Return the [x, y] coordinate for the center point of the cell that contains the specified text.  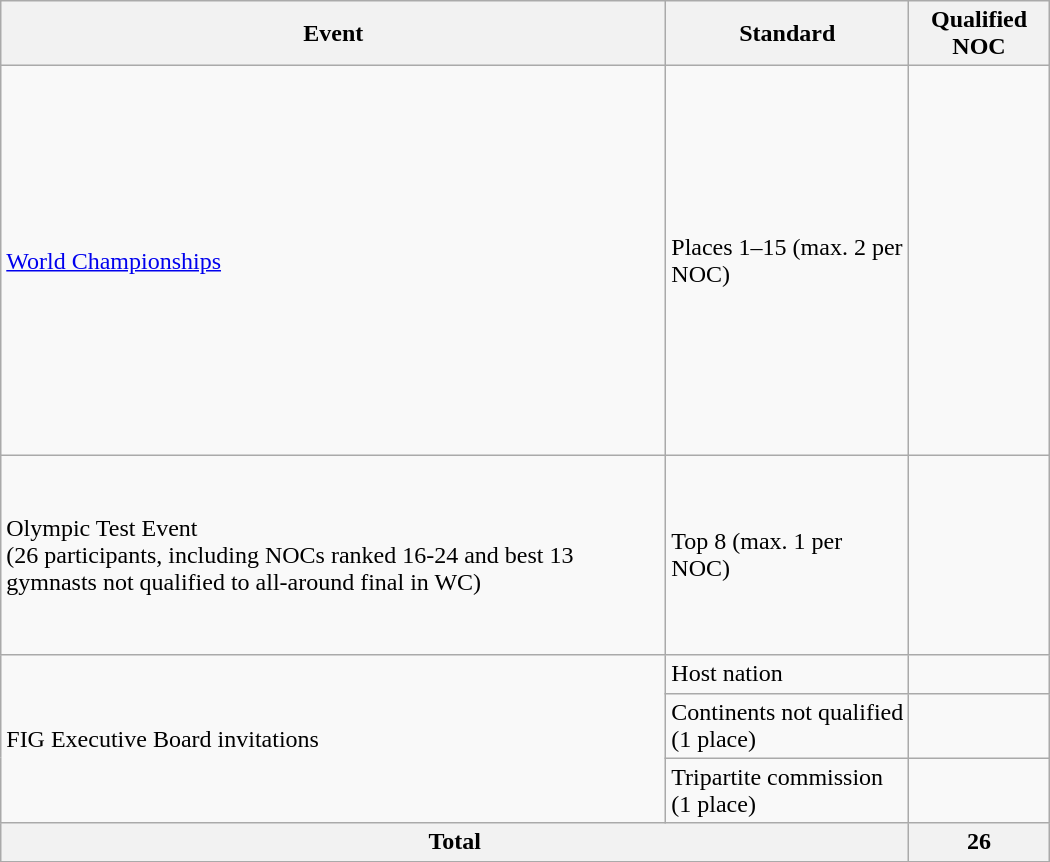
FIG Executive Board invitations [334, 739]
Event [334, 34]
Olympic Test Event(26 participants, including NOCs ranked 16-24 and best 13 gymnasts not qualified to all-around final in WC) [334, 555]
26 [979, 842]
Qualified NOC [979, 34]
Top 8 (max. 1 per NOC) [788, 555]
Places 1–15 (max. 2 per NOC) [788, 260]
Tripartite commission (1 place) [788, 790]
World Championships [334, 260]
Standard [788, 34]
Total [455, 842]
Continents not qualified (1 place) [788, 726]
Host nation [788, 674]
